Return the [x, y] coordinate for the center point of the cell that contains the specified text.  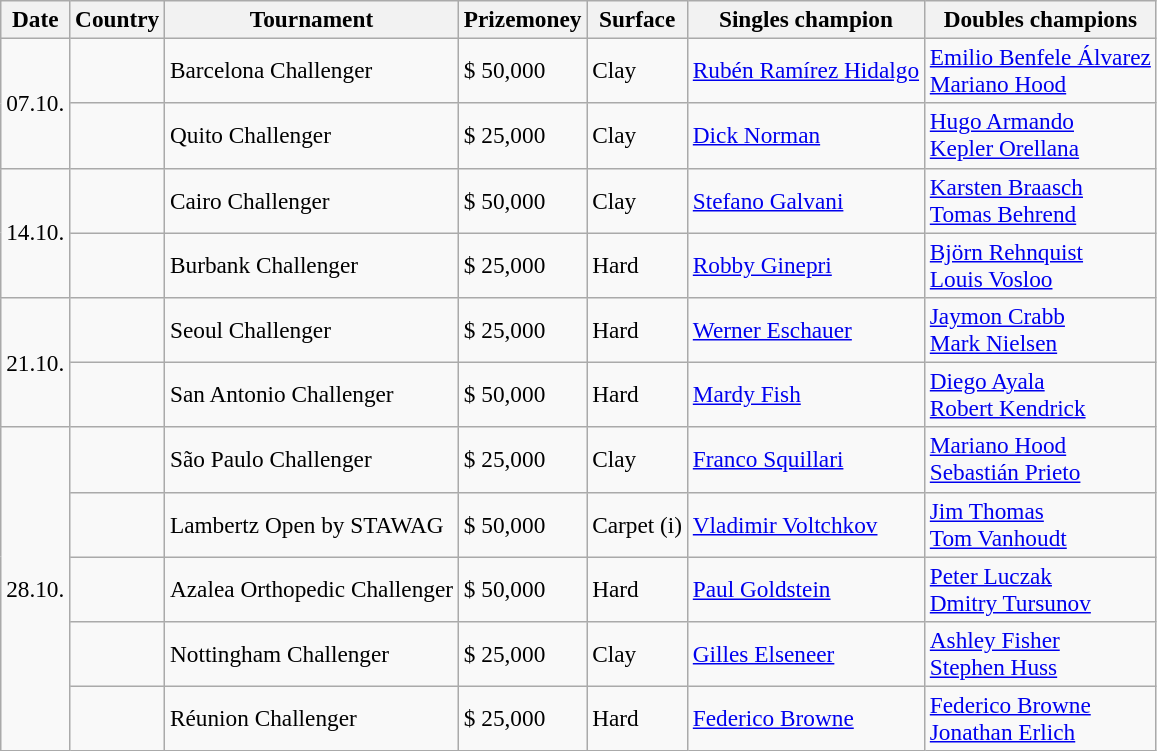
Mariano Hood Sebastián Prieto [1040, 460]
Quito Challenger [312, 136]
Franco Squillari [806, 460]
Karsten Braasch Tomas Behrend [1040, 200]
Tournament [312, 19]
Björn Rehnquist Louis Vosloo [1040, 264]
Vladimir Voltchkov [806, 524]
Paul Goldstein [806, 588]
Seoul Challenger [312, 330]
Ashley Fisher Stephen Huss [1040, 654]
Federico Browne Jonathan Erlich [1040, 718]
Stefano Galvani [806, 200]
Mardy Fish [806, 394]
Jaymon Crabb Mark Nielsen [1040, 330]
Gilles Elseneer [806, 654]
Emilio Benfele Álvarez Mariano Hood [1040, 70]
Rubén Ramírez Hidalgo [806, 70]
Singles champion [806, 19]
Nottingham Challenger [312, 654]
Date [36, 19]
07.10. [36, 103]
Federico Browne [806, 718]
Diego Ayala Robert Kendrick [1040, 394]
Peter Luczak Dmitry Tursunov [1040, 588]
Prizemoney [522, 19]
21.10. [36, 362]
28.10. [36, 589]
Jim Thomas Tom Vanhoudt [1040, 524]
Country [118, 19]
Lambertz Open by STAWAG [312, 524]
Burbank Challenger [312, 264]
Barcelona Challenger [312, 70]
San Antonio Challenger [312, 394]
Réunion Challenger [312, 718]
Dick Norman [806, 136]
14.10. [36, 233]
São Paulo Challenger [312, 460]
Cairo Challenger [312, 200]
Doubles champions [1040, 19]
Robby Ginepri [806, 264]
Azalea Orthopedic Challenger [312, 588]
Hugo Armando Kepler Orellana [1040, 136]
Werner Eschauer [806, 330]
Surface [638, 19]
Carpet (i) [638, 524]
